Find where the given text appears and provide that cell's center as [X, Y] coordinate. 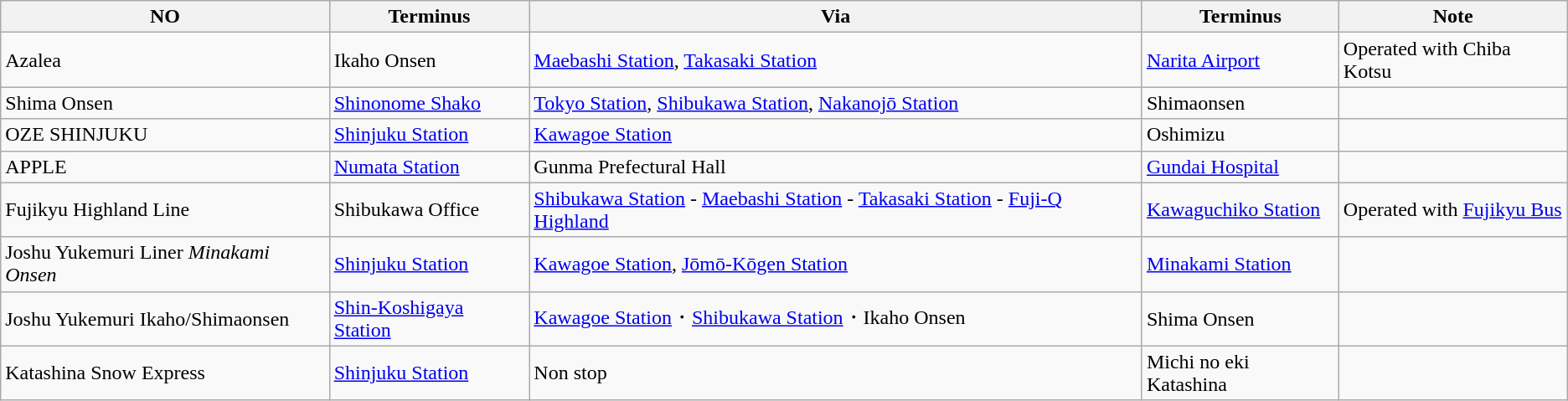
Tokyo Station, Shibukawa Station, Nakanojō Station [836, 103]
Note [1452, 17]
Gunma Prefectural Hall [836, 167]
Shin-Koshigaya Station [429, 318]
APPLE [165, 167]
Narita Airport [1240, 60]
Gundai Hospital [1240, 167]
Katashina Snow Express [165, 373]
Shimaonsen [1240, 103]
Maebashi Station, Takasaki Station [836, 60]
Operated with Chiba Kotsu [1452, 60]
Non stop [836, 373]
Fujikyu Highland Line [165, 209]
Shibukawa Office [429, 209]
NO [165, 17]
Numata Station [429, 167]
OZE SHINJUKU [165, 135]
Joshu Yukemuri Ikaho/Shimaonsen [165, 318]
Joshu Yukemuri Liner Minakami Onsen [165, 265]
Kawagoe Station, Jōmō-Kōgen Station [836, 265]
Via [836, 17]
Shinonome Shako [429, 103]
Minakami Station [1240, 265]
Shibukawa Station - Maebashi Station - Takasaki Station - Fuji-Q Highland [836, 209]
Kawagoe Station [836, 135]
Azalea [165, 60]
Operated with Fujikyu Bus [1452, 209]
Michi no eki Katashina [1240, 373]
Oshimizu [1240, 135]
Kawagoe Station・Shibukawa Station・Ikaho Onsen [836, 318]
Kawaguchiko Station [1240, 209]
Ikaho Onsen [429, 60]
